Scan for the cell matching the given text and deliver its [X, Y] coordinate at center. 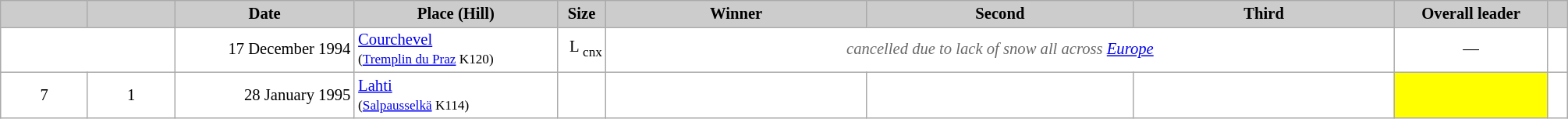
Overall leader [1471, 13]
Winner [736, 13]
L cnx [581, 49]
Date [264, 13]
Size [581, 13]
Courchevel(Tremplin du Praz K120) [456, 49]
Lahti(Salpausselkä K114) [456, 95]
cancelled due to lack of snow all across Europe [1000, 49]
28 January 1995 [264, 95]
Place (Hill) [456, 13]
Second [1000, 13]
1 [131, 95]
Third [1264, 13]
7 [44, 95]
— [1471, 49]
17 December 1994 [264, 49]
